Scan for the cell matching the given text and deliver its [X, Y] coordinate at center. 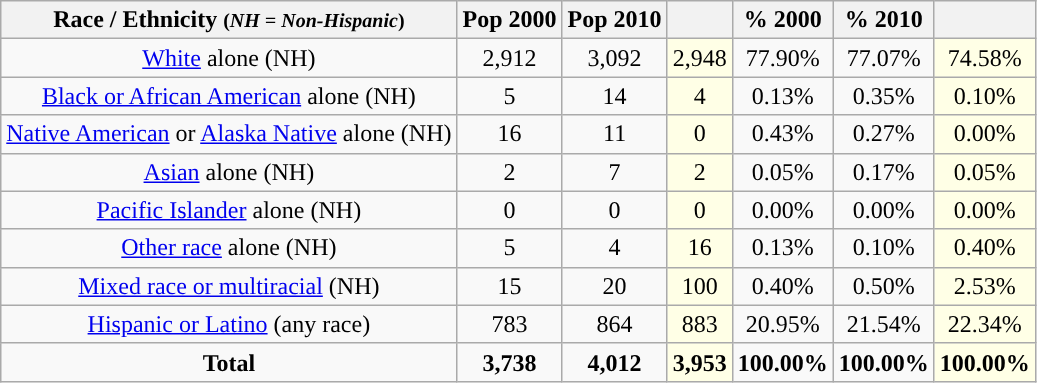
% 2000 [782, 20]
2,912 [510, 58]
% 2010 [884, 20]
15 [510, 286]
20 [614, 286]
Other race alone (NH) [229, 248]
2,948 [700, 58]
0.43% [782, 134]
77.07% [884, 58]
100 [700, 286]
7 [614, 172]
Pop 2010 [614, 20]
0.17% [884, 172]
Pacific Islander alone (NH) [229, 210]
Race / Ethnicity (NH = Non-Hispanic) [229, 20]
783 [510, 324]
11 [614, 134]
Hispanic or Latino (any race) [229, 324]
864 [614, 324]
14 [614, 96]
0.50% [884, 286]
4,012 [614, 362]
22.34% [984, 324]
Mixed race or multiracial (NH) [229, 286]
0.35% [884, 96]
Asian alone (NH) [229, 172]
77.90% [782, 58]
White alone (NH) [229, 58]
Native American or Alaska Native alone (NH) [229, 134]
3,092 [614, 58]
Black or African American alone (NH) [229, 96]
883 [700, 324]
20.95% [782, 324]
3,953 [700, 362]
Total [229, 362]
3,738 [510, 362]
21.54% [884, 324]
0.27% [884, 134]
Pop 2000 [510, 20]
2.53% [984, 286]
74.58% [984, 58]
